Search for the cell housing the specified text and yield its (X, Y) center coordinate. 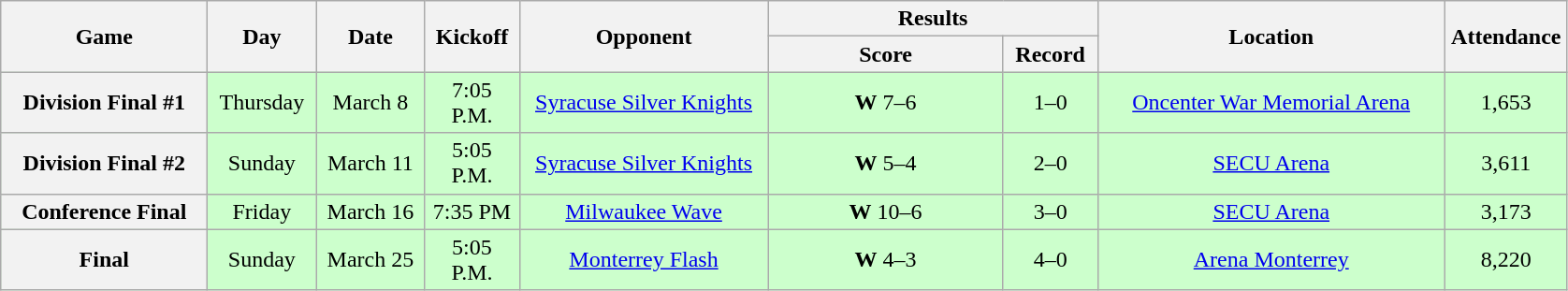
1–0 (1050, 103)
Attendance (1506, 36)
Opponent (644, 36)
Date (370, 36)
Milwaukee Wave (644, 211)
Division Final #1 (105, 103)
W 10–6 (885, 211)
W 7–6 (885, 103)
Thursday (262, 103)
W 4–3 (885, 260)
Results (933, 19)
March 16 (370, 211)
W 5–4 (885, 163)
Game (105, 36)
Conference Final (105, 211)
8,220 (1506, 260)
Final (105, 260)
Day (262, 36)
March 11 (370, 163)
Score (885, 54)
March 8 (370, 103)
2–0 (1050, 163)
Friday (262, 211)
Location (1270, 36)
Kickoff (472, 36)
Arena Monterrey (1270, 260)
1,653 (1506, 103)
4–0 (1050, 260)
Monterrey Flash (644, 260)
3,611 (1506, 163)
7:05 P.M. (472, 103)
7:35 PM (472, 211)
March 25 (370, 260)
Record (1050, 54)
3–0 (1050, 211)
Oncenter War Memorial Arena (1270, 103)
Division Final #2 (105, 163)
3,173 (1506, 211)
